Extract the [X, Y] coordinate from the center of the cell holding the provided text.  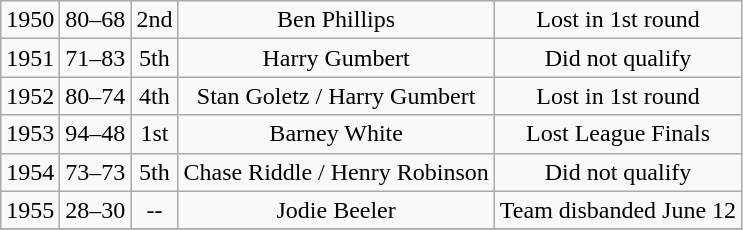
1954 [30, 172]
71–83 [96, 58]
Chase Riddle / Henry Robinson [336, 172]
1953 [30, 134]
1955 [30, 210]
Lost League Finals [618, 134]
Ben Phillips [336, 20]
94–48 [96, 134]
Jodie Beeler [336, 210]
4th [154, 96]
2nd [154, 20]
1st [154, 134]
1951 [30, 58]
-- [154, 210]
Harry Gumbert [336, 58]
73–73 [96, 172]
1952 [30, 96]
28–30 [96, 210]
Stan Goletz / Harry Gumbert [336, 96]
80–74 [96, 96]
Barney White [336, 134]
80–68 [96, 20]
Team disbanded June 12 [618, 210]
1950 [30, 20]
